From the cell containing the given text, extract its center point as (X, Y) coordinate. 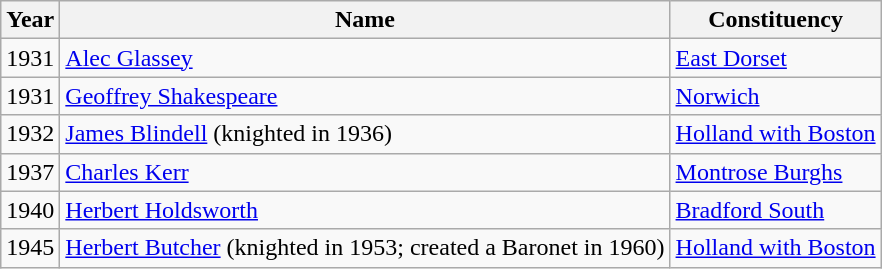
1940 (30, 210)
Year (30, 20)
1932 (30, 134)
Charles Kerr (365, 172)
Herbert Holdsworth (365, 210)
Alec Glassey (365, 58)
Constituency (776, 20)
Montrose Burghs (776, 172)
Geoffrey Shakespeare (365, 96)
East Dorset (776, 58)
Herbert Butcher (knighted in 1953; created a Baronet in 1960) (365, 248)
1945 (30, 248)
1937 (30, 172)
James Blindell (knighted in 1936) (365, 134)
Norwich (776, 96)
Name (365, 20)
Bradford South (776, 210)
